Search for the cell housing the specified text and yield its [x, y] center coordinate. 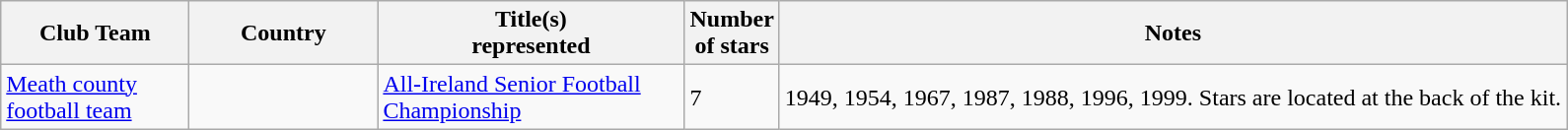
1949, 1954, 1967, 1987, 1988, 1996, 1999. Stars are located at the back of the kit. [1173, 97]
Numberof stars [732, 33]
Club Team [95, 33]
Meath county football team [95, 97]
Notes [1173, 33]
Country [284, 33]
Title(s)represented [531, 33]
7 [732, 97]
All-Ireland Senior Football Championship [531, 97]
